Locate the cell with the specified text and output its (X, Y) center coordinate. 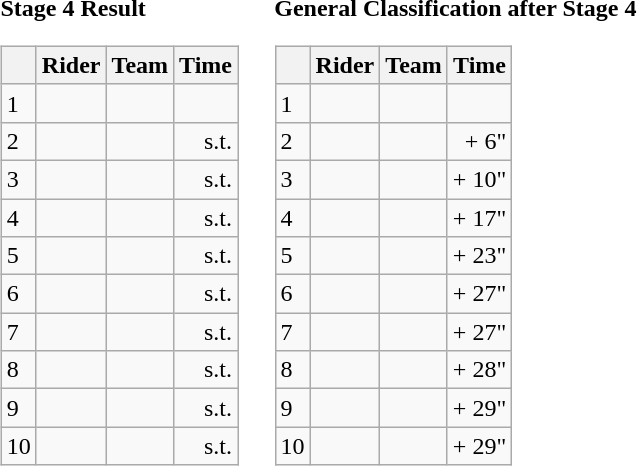
+ 6" (479, 141)
+ 17" (479, 217)
+ 10" (479, 179)
+ 28" (479, 370)
+ 23" (479, 256)
